Identify which cell holds the provided text, then report its (X, Y) central coordinate. 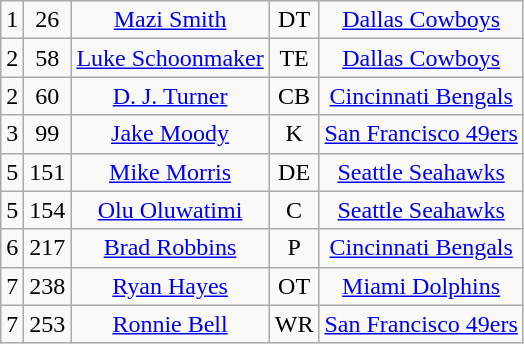
154 (48, 210)
253 (48, 324)
DE (294, 172)
Jake Moody (170, 134)
151 (48, 172)
6 (12, 248)
Luke Schoonmaker (170, 58)
Olu Oluwatimi (170, 210)
Brad Robbins (170, 248)
WR (294, 324)
Mazi Smith (170, 20)
DT (294, 20)
P (294, 248)
CB (294, 96)
60 (48, 96)
OT (294, 286)
Mike Morris (170, 172)
Ryan Hayes (170, 286)
TE (294, 58)
217 (48, 248)
Ronnie Bell (170, 324)
3 (12, 134)
58 (48, 58)
D. J. Turner (170, 96)
Miami Dolphins (421, 286)
99 (48, 134)
C (294, 210)
K (294, 134)
26 (48, 20)
238 (48, 286)
1 (12, 20)
